Return the (x, y) coordinate for the center point of the cell that contains the specified text.  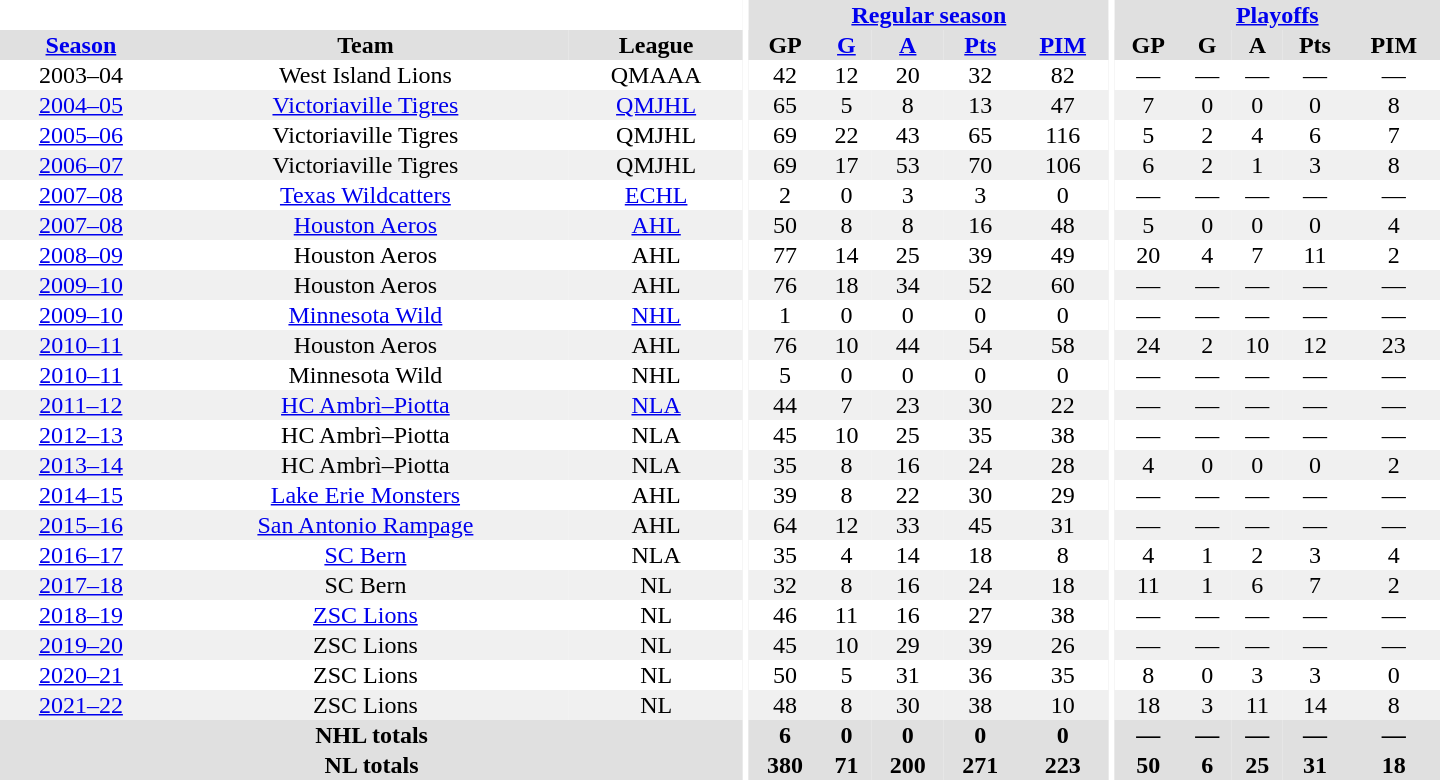
223 (1063, 765)
West Island Lions (366, 75)
2008–09 (81, 255)
36 (980, 675)
52 (980, 285)
13 (980, 105)
28 (1063, 465)
17 (846, 165)
2011–12 (81, 405)
42 (786, 75)
2013–14 (81, 465)
27 (980, 615)
2019–20 (81, 645)
Regular season (929, 15)
64 (786, 525)
2018–19 (81, 615)
2003–04 (81, 75)
49 (1063, 255)
Playoffs (1277, 15)
QMAAA (656, 75)
2020–21 (81, 675)
47 (1063, 105)
2016–17 (81, 555)
26 (1063, 645)
Season (81, 45)
2012–13 (81, 435)
2015–16 (81, 525)
58 (1063, 345)
271 (980, 765)
NL totals (372, 765)
33 (908, 525)
70 (980, 165)
Team (366, 45)
116 (1063, 135)
106 (1063, 165)
77 (786, 255)
2017–18 (81, 585)
46 (786, 615)
2004–05 (81, 105)
2005–06 (81, 135)
NHL totals (372, 735)
60 (1063, 285)
380 (786, 765)
82 (1063, 75)
Lake Erie Monsters (366, 495)
2021–22 (81, 705)
200 (908, 765)
43 (908, 135)
53 (908, 165)
ECHL (656, 195)
54 (980, 345)
71 (846, 765)
2006–07 (81, 165)
League (656, 45)
Texas Wildcatters (366, 195)
2014–15 (81, 495)
34 (908, 285)
San Antonio Rampage (366, 525)
